Provide the (X, Y) coordinate of the cell's center where the given text is located.  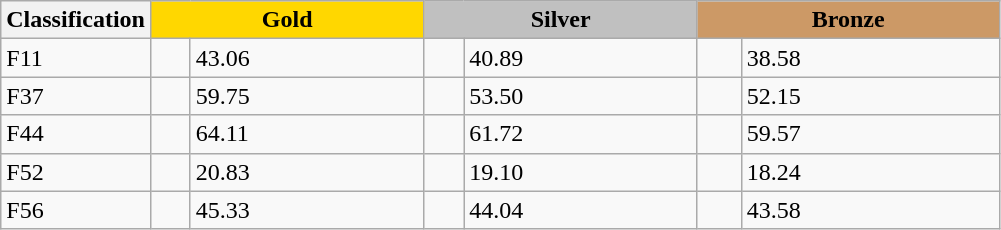
20.83 (307, 172)
59.57 (870, 134)
64.11 (307, 134)
F52 (76, 172)
52.15 (870, 96)
F37 (76, 96)
F44 (76, 134)
19.10 (581, 172)
F11 (76, 58)
53.50 (581, 96)
Silver (560, 20)
38.58 (870, 58)
43.58 (870, 210)
18.24 (870, 172)
Classification (76, 20)
43.06 (307, 58)
40.89 (581, 58)
61.72 (581, 134)
Gold (286, 20)
45.33 (307, 210)
F56 (76, 210)
44.04 (581, 210)
Bronze (848, 20)
59.75 (307, 96)
